Capture the cell that displays the provided text and extract its (x, y) central coordinate. 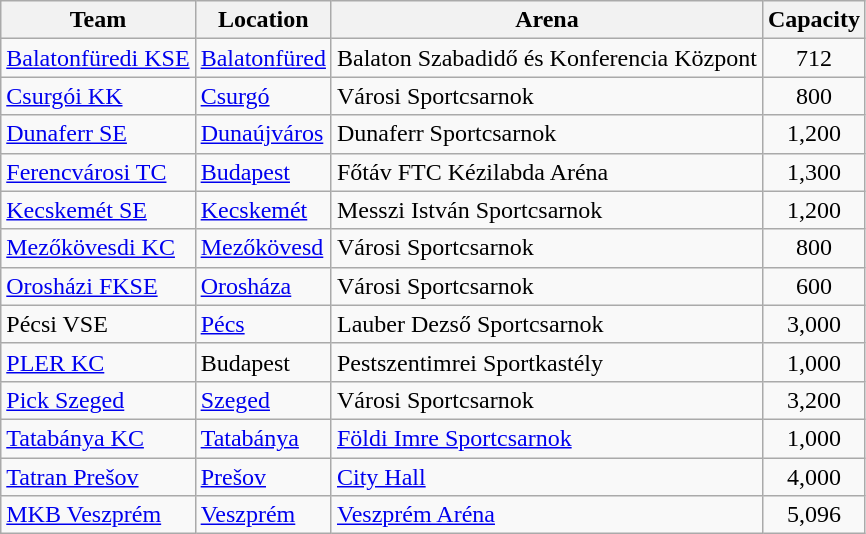
Kecskemét SE (98, 210)
5,096 (814, 515)
1,300 (814, 172)
Messzi István Sportcsarnok (546, 210)
Mezőkövesdi KC (98, 248)
4,000 (814, 477)
Tatabánya (263, 438)
MKB Veszprém (98, 515)
Orosházi FKSE (98, 286)
Szeged (263, 400)
Prešov (263, 477)
Csurgói KK (98, 96)
PLER KC (98, 362)
Csurgó (263, 96)
Balatonfüred (263, 58)
Veszprém (263, 515)
Arena (546, 20)
Tatran Prešov (98, 477)
Veszprém Aréna (546, 515)
Dunaújváros (263, 134)
City Hall (546, 477)
Tatabánya KC (98, 438)
Lauber Dezső Sportcsarnok (546, 324)
Balatonfüredi KSE (98, 58)
712 (814, 58)
Főtáv FTC Kézilabda Aréna (546, 172)
600 (814, 286)
Kecskemét (263, 210)
Pick Szeged (98, 400)
Dunaferr SE (98, 134)
Pécsi VSE (98, 324)
Dunaferr Sportcsarnok (546, 134)
Ferencvárosi TC (98, 172)
3,000 (814, 324)
Pestszentimrei Sportkastély (546, 362)
Mezőkövesd (263, 248)
Location (263, 20)
Capacity (814, 20)
Földi Imre Sportcsarnok (546, 438)
Pécs (263, 324)
Team (98, 20)
Balaton Szabadidő és Konferencia Központ (546, 58)
Orosháza (263, 286)
3,200 (814, 400)
